Capture the cell that displays the provided text and extract its (x, y) central coordinate. 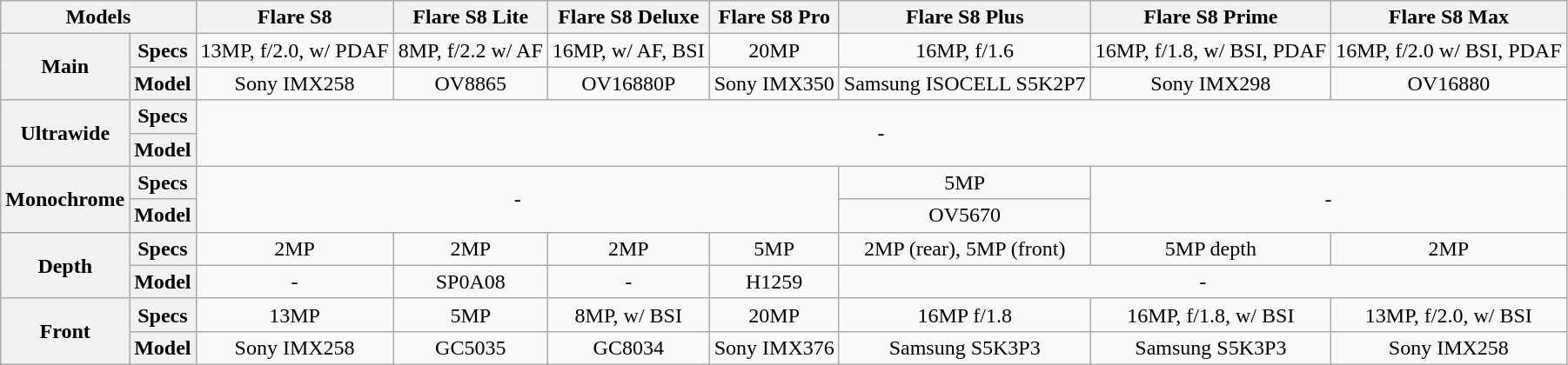
Ultrawide (65, 133)
Models (98, 17)
Depth (65, 265)
Samsung ISOCELL S5K2P7 (964, 83)
Flare S8 Plus (964, 17)
Flare S8 Deluxe (628, 17)
16MP, f/1.8, w/ BSI, PDAF (1210, 50)
Sony IMX350 (774, 83)
13MP, f/2.0, w/ PDAF (294, 50)
13MP (294, 315)
16MP, f/1.8, w/ BSI (1210, 315)
8MP, f/2.2 w/ AF (470, 50)
GC8034 (628, 348)
16MP, f/1.6 (964, 50)
OV5670 (964, 216)
Flare S8 Pro (774, 17)
Monochrome (65, 199)
8MP, w/ BSI (628, 315)
Main (65, 67)
5MP depth (1210, 249)
16MP f/1.8 (964, 315)
16MP, f/2.0 w/ BSI, PDAF (1449, 50)
Flare S8 Prime (1210, 17)
Sony IMX298 (1210, 83)
Flare S8 Max (1449, 17)
Front (65, 331)
GC5035 (470, 348)
OV16880P (628, 83)
2MP (rear), 5MP (front) (964, 249)
OV8865 (470, 83)
Flare S8 Lite (470, 17)
Sony IMX376 (774, 348)
16MP, w/ AF, BSI (628, 50)
Flare S8 (294, 17)
H1259 (774, 282)
OV16880 (1449, 83)
SP0A08 (470, 282)
13MP, f/2.0, w/ BSI (1449, 315)
